Output the (x, y) coordinate of the center of the cell containing the given text.  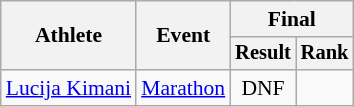
Final (292, 19)
Event (183, 36)
DNF (263, 88)
Athlete (68, 36)
Result (263, 54)
Marathon (183, 88)
Rank (325, 54)
Lucija Kimani (68, 88)
